Scan for the cell matching the given text and deliver its [X, Y] coordinate at center. 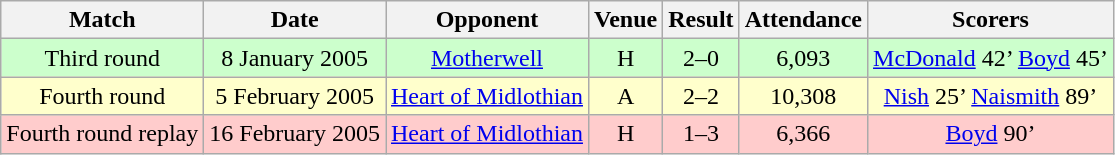
Opponent [488, 20]
McDonald 42’ Boyd 45’ [991, 58]
6,366 [803, 134]
5 February 2005 [295, 96]
Venue [626, 20]
Fourth round [102, 96]
2–0 [701, 58]
Third round [102, 58]
10,308 [803, 96]
Result [701, 20]
Scorers [991, 20]
Motherwell [488, 58]
Match [102, 20]
Date [295, 20]
16 February 2005 [295, 134]
6,093 [803, 58]
Nish 25’ Naismith 89’ [991, 96]
Boyd 90’ [991, 134]
1–3 [701, 134]
A [626, 96]
Fourth round replay [102, 134]
8 January 2005 [295, 58]
Attendance [803, 20]
2–2 [701, 96]
